From the cell containing the given text, extract its center point as (X, Y) coordinate. 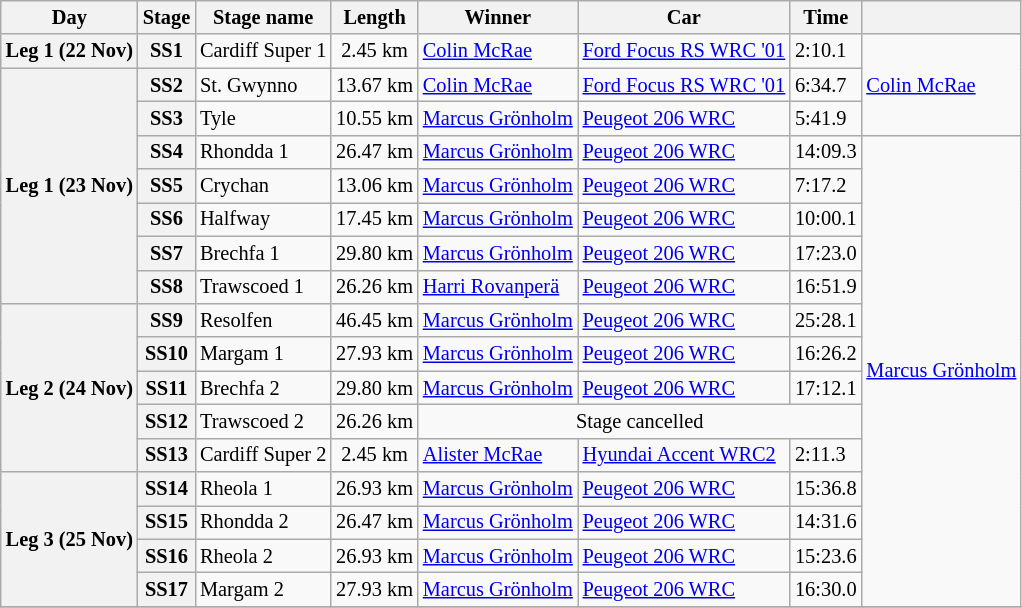
10:00.1 (826, 219)
6:34.7 (826, 85)
Leg 1 (22 Nov) (70, 51)
Length (374, 17)
14:09.3 (826, 152)
16:30.0 (826, 589)
SS17 (166, 589)
Crychan (263, 186)
5:41.9 (826, 118)
SS4 (166, 152)
SS1 (166, 51)
Stage name (263, 17)
SS13 (166, 455)
Leg 2 (24 Nov) (70, 387)
Rheola 2 (263, 556)
SS10 (166, 354)
14:31.6 (826, 522)
Rhondda 2 (263, 522)
Trawscoed 2 (263, 421)
15:23.6 (826, 556)
SS7 (166, 253)
Brechfa 1 (263, 253)
Alister McRae (498, 455)
16:51.9 (826, 287)
2:10.1 (826, 51)
SS3 (166, 118)
2:11.3 (826, 455)
Margam 1 (263, 354)
17:12.1 (826, 388)
Rhondda 1 (263, 152)
St. Gwynno (263, 85)
Cardiff Super 1 (263, 51)
Stage (166, 17)
SS6 (166, 219)
Resolfen (263, 320)
SS12 (166, 421)
10.55 km (374, 118)
17:23.0 (826, 253)
Cardiff Super 2 (263, 455)
15:36.8 (826, 489)
7:17.2 (826, 186)
46.45 km (374, 320)
Leg 1 (23 Nov) (70, 186)
Rheola 1 (263, 489)
Winner (498, 17)
SS14 (166, 489)
16:26.2 (826, 354)
Tyle (263, 118)
Day (70, 17)
SS11 (166, 388)
SS2 (166, 85)
Car (684, 17)
SS15 (166, 522)
Halfway (263, 219)
Stage cancelled (640, 421)
Leg 3 (25 Nov) (70, 540)
Harri Rovanperä (498, 287)
Brechfa 2 (263, 388)
SS5 (166, 186)
Margam 2 (263, 589)
SS8 (166, 287)
17.45 km (374, 219)
SS9 (166, 320)
Hyundai Accent WRC2 (684, 455)
SS16 (166, 556)
25:28.1 (826, 320)
Trawscoed 1 (263, 287)
13.06 km (374, 186)
13.67 km (374, 85)
Time (826, 17)
